Output the (X, Y) coordinate of the center of the cell containing the given text.  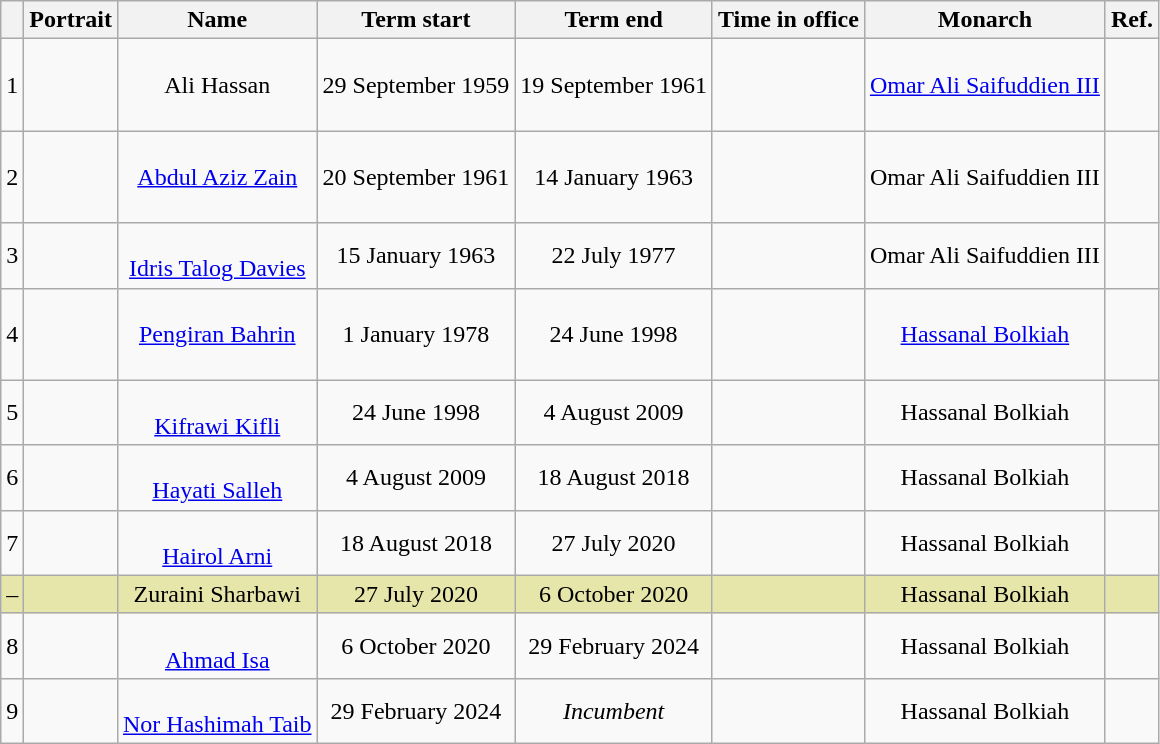
Hairol Arni (217, 542)
7 (12, 542)
Name (217, 20)
1 January 1978 (416, 334)
Ref. (1132, 20)
Idris Talog Davies (217, 256)
4 (12, 334)
Kifrawi Kifli (217, 412)
Monarch (984, 20)
Incumbent (614, 710)
Zuraini Sharbawi (217, 594)
19 September 1961 (614, 85)
6 (12, 478)
22 July 1977 (614, 256)
3 (12, 256)
Ali Hassan (217, 85)
2 (12, 177)
Hayati Salleh (217, 478)
Abdul Aziz Zain (217, 177)
Nor Hashimah Taib (217, 710)
5 (12, 412)
Pengiran Bahrin (217, 334)
Time in office (788, 20)
Ahmad Isa (217, 646)
20 September 1961 (416, 177)
8 (12, 646)
15 January 1963 (416, 256)
14 January 1963 (614, 177)
9 (12, 710)
– (12, 594)
Term start (416, 20)
Portrait (71, 20)
Term end (614, 20)
1 (12, 85)
29 September 1959 (416, 85)
